Return [x, y] of the center of cell containing provided text 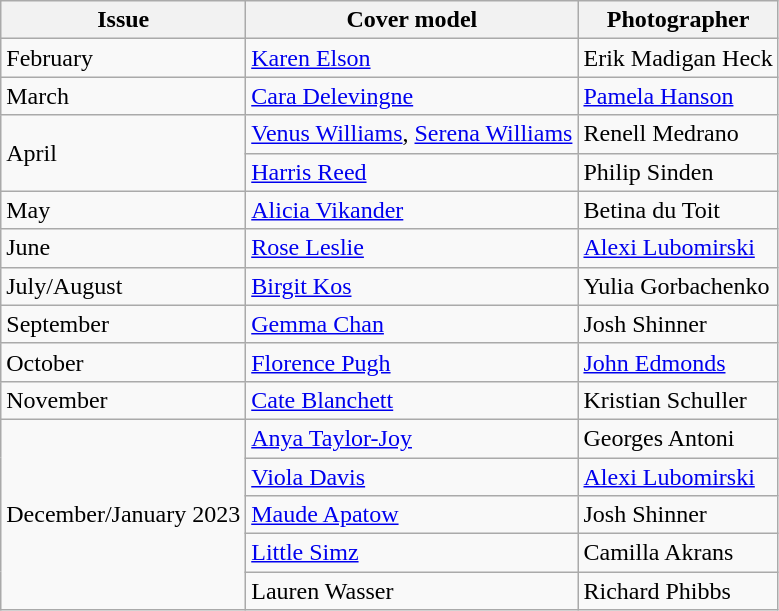
Pamela Hanson [678, 96]
Venus Williams, Serena Williams [412, 134]
February [124, 58]
October [124, 362]
Yulia Gorbachenko [678, 286]
May [124, 210]
Philip Sinden [678, 172]
Cover model [412, 20]
July/August [124, 286]
Harris Reed [412, 172]
Birgit Kos [412, 286]
March [124, 96]
Cate Blanchett [412, 400]
Renell Medrano [678, 134]
June [124, 248]
Erik Madigan Heck [678, 58]
Camilla Akrans [678, 553]
Georges Antoni [678, 438]
Betina du Toit [678, 210]
September [124, 324]
Cara Delevingne [412, 96]
Florence Pugh [412, 362]
Issue [124, 20]
Anya Taylor-Joy [412, 438]
Lauren Wasser [412, 591]
Karen Elson [412, 58]
Rose Leslie [412, 248]
Maude Apatow [412, 515]
Photographer [678, 20]
Richard Phibbs [678, 591]
John Edmonds [678, 362]
December/January 2023 [124, 514]
Alicia Vikander [412, 210]
April [124, 153]
Little Simz [412, 553]
Kristian Schuller [678, 400]
Gemma Chan [412, 324]
Viola Davis [412, 477]
November [124, 400]
